Locate the cell with the specified text and output its (X, Y) center coordinate. 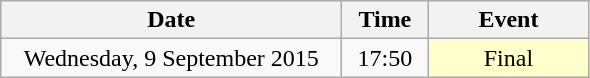
17:50 (385, 58)
Date (172, 20)
Event (508, 20)
Time (385, 20)
Final (508, 58)
Wednesday, 9 September 2015 (172, 58)
